Capture the cell that displays the provided text and extract its [X, Y] central coordinate. 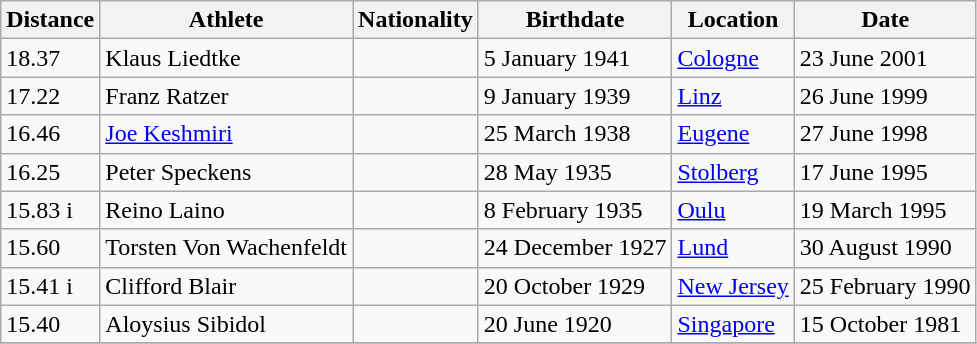
18.37 [50, 58]
Franz Ratzer [226, 96]
Nationality [416, 20]
Clifford Blair [226, 286]
9 January 1939 [575, 96]
15.41 i [50, 286]
16.25 [50, 172]
Linz [733, 96]
25 March 1938 [575, 134]
15.83 i [50, 210]
Lund [733, 248]
25 February 1990 [885, 286]
Stolberg [733, 172]
17.22 [50, 96]
New Jersey [733, 286]
Location [733, 20]
28 May 1935 [575, 172]
20 June 1920 [575, 324]
Reino Laino [226, 210]
Aloysius Sibidol [226, 324]
15.40 [50, 324]
Birthdate [575, 20]
Athlete [226, 20]
5 January 1941 [575, 58]
Peter Speckens [226, 172]
Date [885, 20]
15.60 [50, 248]
Eugene [733, 134]
Distance [50, 20]
24 December 1927 [575, 248]
Torsten Von Wachenfeldt [226, 248]
Singapore [733, 324]
15 October 1981 [885, 324]
Cologne [733, 58]
Klaus Liedtke [226, 58]
Oulu [733, 210]
23 June 2001 [885, 58]
26 June 1999 [885, 96]
Joe Keshmiri [226, 134]
27 June 1998 [885, 134]
19 March 1995 [885, 210]
30 August 1990 [885, 248]
16.46 [50, 134]
20 October 1929 [575, 286]
17 June 1995 [885, 172]
8 February 1935 [575, 210]
